Provide the [X, Y] coordinate of the cell's center where the given text is located.  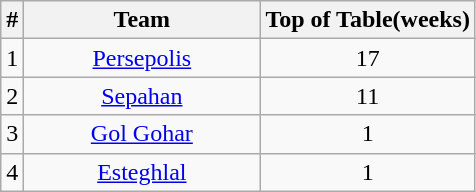
Top of Table(weeks) [368, 20]
11 [368, 96]
3 [12, 134]
Esteghlal [142, 172]
Persepolis [142, 58]
17 [368, 58]
4 [12, 172]
2 [12, 96]
# [12, 20]
Sepahan [142, 96]
Gol Gohar [142, 134]
Team [142, 20]
